Locate the cell with the specified text and output its (X, Y) center coordinate. 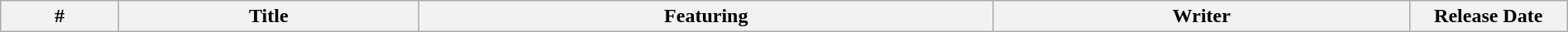
Release Date (1489, 16)
Writer (1201, 16)
# (60, 16)
Title (268, 16)
Featuring (706, 16)
